Find where the given text appears and provide that cell's center as (x, y) coordinate. 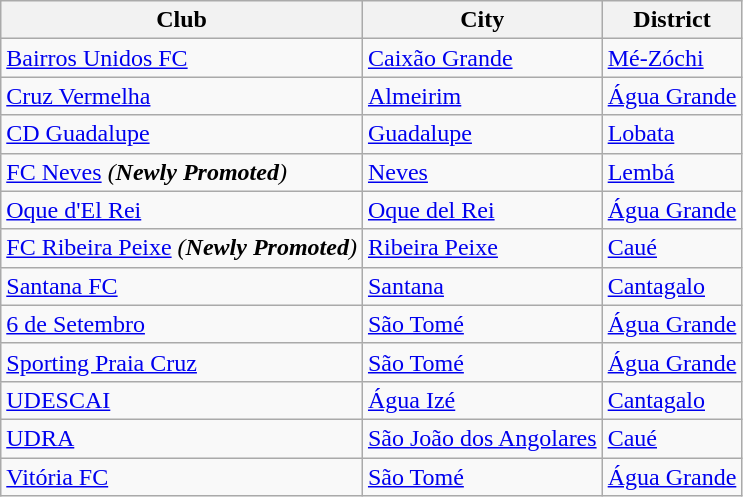
Oque d'El Rei (182, 210)
Vitória FC (182, 477)
Oque del Rei (482, 210)
UDESCAI (182, 400)
District (672, 20)
City (482, 20)
Santana FC (182, 286)
Mé-Zóchi (672, 58)
UDRA (182, 438)
Lobata (672, 134)
FC Neves (Newly Promoted) (182, 172)
Almeirim (482, 96)
Água Izé (482, 400)
Club (182, 20)
Ribeira Peixe (482, 248)
Guadalupe (482, 134)
Sporting Praia Cruz (182, 362)
Bairros Unidos FC (182, 58)
São João dos Angolares (482, 438)
FC Ribeira Peixe (Newly Promoted) (182, 248)
Neves (482, 172)
Cruz Vermelha (182, 96)
Caixão Grande (482, 58)
6 de Setembro (182, 324)
Santana (482, 286)
Lembá (672, 172)
CD Guadalupe (182, 134)
